Extract the [x, y] coordinate from the center of the cell holding the provided text.  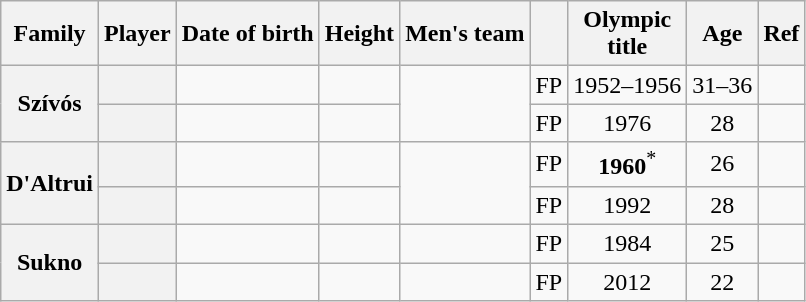
Szívós [50, 104]
Height [359, 34]
31–36 [722, 85]
25 [722, 244]
26 [722, 164]
Family [50, 34]
Age [722, 34]
1992 [628, 205]
2012 [628, 282]
1960* [628, 164]
1976 [628, 123]
Player [137, 34]
22 [722, 282]
Date of birth [248, 34]
Men's team [465, 34]
Ref [782, 34]
Sukno [50, 263]
1984 [628, 244]
Olympictitle [628, 34]
1952–1956 [628, 85]
D'Altrui [50, 184]
